Search for the cell housing the specified text and yield its (X, Y) center coordinate. 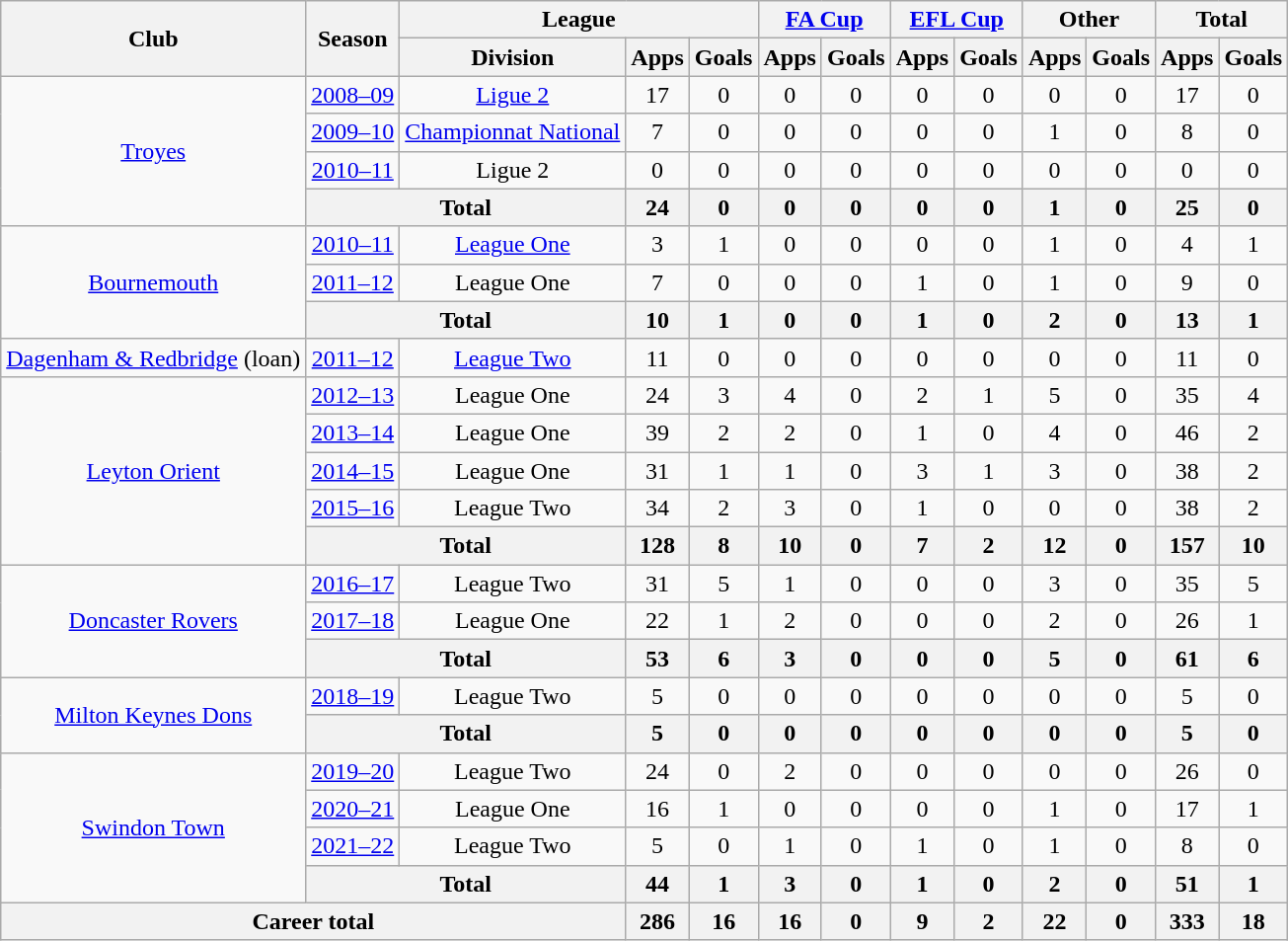
128 (657, 546)
Doncaster Rovers (154, 621)
46 (1187, 432)
Swindon Town (154, 827)
2008–09 (353, 95)
34 (657, 509)
12 (1054, 546)
Championnat National (513, 132)
Troyes (154, 151)
2021–22 (353, 846)
39 (657, 432)
2019–20 (353, 771)
Season (353, 39)
53 (657, 659)
Leyton Orient (154, 470)
333 (1187, 921)
Division (513, 57)
2016–17 (353, 584)
Other (1089, 20)
2013–14 (353, 432)
44 (657, 884)
Bournemouth (154, 282)
EFL Cup (956, 20)
2018–19 (353, 696)
FA Cup (824, 20)
League (578, 20)
51 (1187, 884)
25 (1187, 207)
18 (1253, 921)
Career total (314, 921)
13 (1187, 320)
2009–10 (353, 132)
2020–21 (353, 809)
157 (1187, 546)
2012–13 (353, 395)
Milton Keynes Dons (154, 715)
286 (657, 921)
61 (1187, 659)
2017–18 (353, 621)
Club (154, 39)
2014–15 (353, 471)
2015–16 (353, 509)
Dagenham & Redbridge (loan) (154, 357)
